Provide the (X, Y) coordinate of the cell's center where the given text is located.  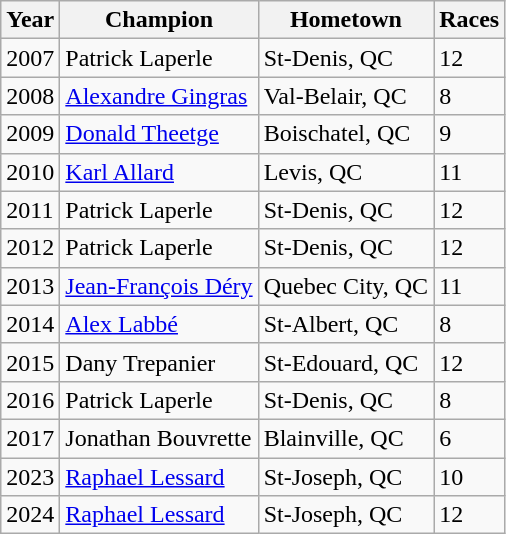
Blainville, QC (346, 438)
St-Edouard, QC (346, 362)
St-Albert, QC (346, 324)
Levis, QC (346, 172)
Val-Belair, QC (346, 96)
Boischatel, QC (346, 134)
2017 (30, 438)
Karl Allard (159, 172)
2008 (30, 96)
Dany Trepanier (159, 362)
Jonathan Bouvrette (159, 438)
Hometown (346, 20)
2012 (30, 248)
2016 (30, 400)
2014 (30, 324)
Alexandre Gingras (159, 96)
2015 (30, 362)
9 (470, 134)
Races (470, 20)
Donald Theetge (159, 134)
Alex Labbé (159, 324)
2023 (30, 477)
Quebec City, QC (346, 286)
2007 (30, 58)
2010 (30, 172)
2009 (30, 134)
2024 (30, 515)
10 (470, 477)
2013 (30, 286)
Jean-François Déry (159, 286)
Champion (159, 20)
6 (470, 438)
Year (30, 20)
2011 (30, 210)
